Find where the given text appears and provide that cell's center as [x, y] coordinate. 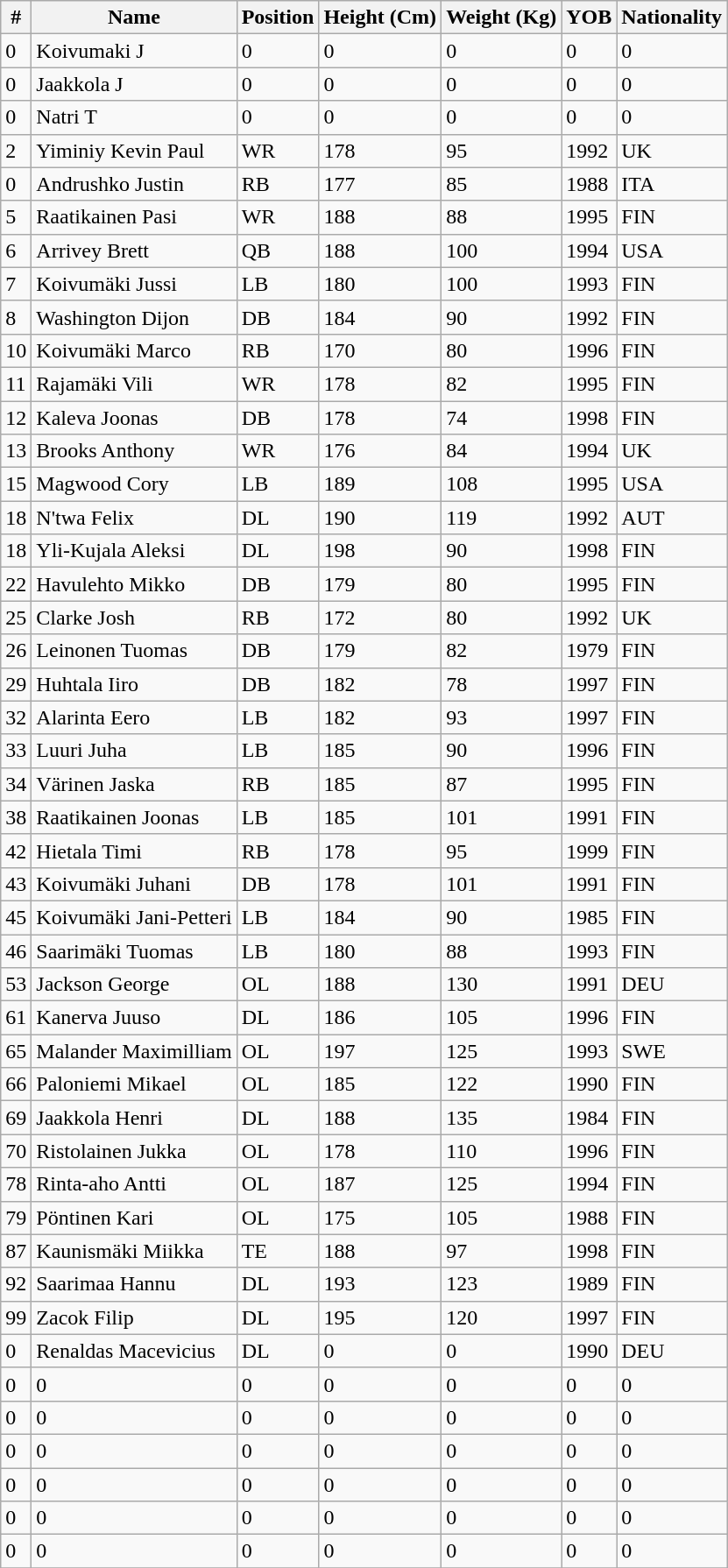
Rinta-aho Antti [134, 1184]
SWE [672, 1051]
61 [16, 1018]
10 [16, 350]
Leinonen Tuomas [134, 651]
Koivumäki Marco [134, 350]
119 [501, 518]
22 [16, 584]
193 [380, 1284]
Kaleva Joonas [134, 418]
42 [16, 851]
43 [16, 884]
Jaakkola J [134, 84]
8 [16, 317]
70 [16, 1151]
Koivumäki Jani-Petteri [134, 917]
65 [16, 1051]
2 [16, 151]
53 [16, 985]
TE [278, 1251]
1989 [589, 1284]
Alarinta Eero [134, 717]
Havulehto Mikko [134, 584]
74 [501, 418]
170 [380, 350]
Renaldas Macevicius [134, 1351]
15 [16, 484]
33 [16, 751]
# [16, 18]
Height (Cm) [380, 18]
120 [501, 1317]
Yiminiy Kevin Paul [134, 151]
97 [501, 1251]
Name [134, 18]
Arrivey Brett [134, 251]
198 [380, 551]
Kaunismäki Miikka [134, 1251]
Koivumäki Juhani [134, 884]
85 [501, 184]
34 [16, 784]
Huhtala Iiro [134, 684]
69 [16, 1118]
Paloniemi Mikael [134, 1084]
N'twa Felix [134, 518]
1985 [589, 917]
177 [380, 184]
Raatikainen Pasi [134, 217]
135 [501, 1118]
1999 [589, 851]
197 [380, 1051]
Position [278, 18]
YOB [589, 18]
6 [16, 251]
ITA [672, 184]
187 [380, 1184]
130 [501, 985]
Clarke Josh [134, 618]
Jaakkola Henri [134, 1118]
12 [16, 418]
46 [16, 950]
Malander Maximilliam [134, 1051]
Natri T [134, 117]
1984 [589, 1118]
Saarimäki Tuomas [134, 950]
1979 [589, 651]
Koivumaki J [134, 51]
66 [16, 1084]
Koivumäki Jussi [134, 284]
84 [501, 451]
186 [380, 1018]
Andrushko Justin [134, 184]
79 [16, 1218]
175 [380, 1218]
Magwood Cory [134, 484]
Jackson George [134, 985]
Hietala Timi [134, 851]
11 [16, 384]
Ristolainen Jukka [134, 1151]
172 [380, 618]
93 [501, 717]
Pöntinen Kari [134, 1218]
Yli-Kujala Aleksi [134, 551]
QB [278, 251]
29 [16, 684]
7 [16, 284]
Raatikainen Joonas [134, 817]
5 [16, 217]
26 [16, 651]
92 [16, 1284]
Rajamäki Vili [134, 384]
Brooks Anthony [134, 451]
Zacok Filip [134, 1317]
Kanerva Juuso [134, 1018]
38 [16, 817]
13 [16, 451]
195 [380, 1317]
Värinen Jaska [134, 784]
AUT [672, 518]
123 [501, 1284]
190 [380, 518]
32 [16, 717]
Luuri Juha [134, 751]
176 [380, 451]
99 [16, 1317]
Washington Dijon [134, 317]
Weight (Kg) [501, 18]
108 [501, 484]
189 [380, 484]
45 [16, 917]
Nationality [672, 18]
25 [16, 618]
Saarimaa Hannu [134, 1284]
122 [501, 1084]
110 [501, 1151]
